Pinpoint the cell where the given text exists, returning its (x, y) midpoint coordinate. 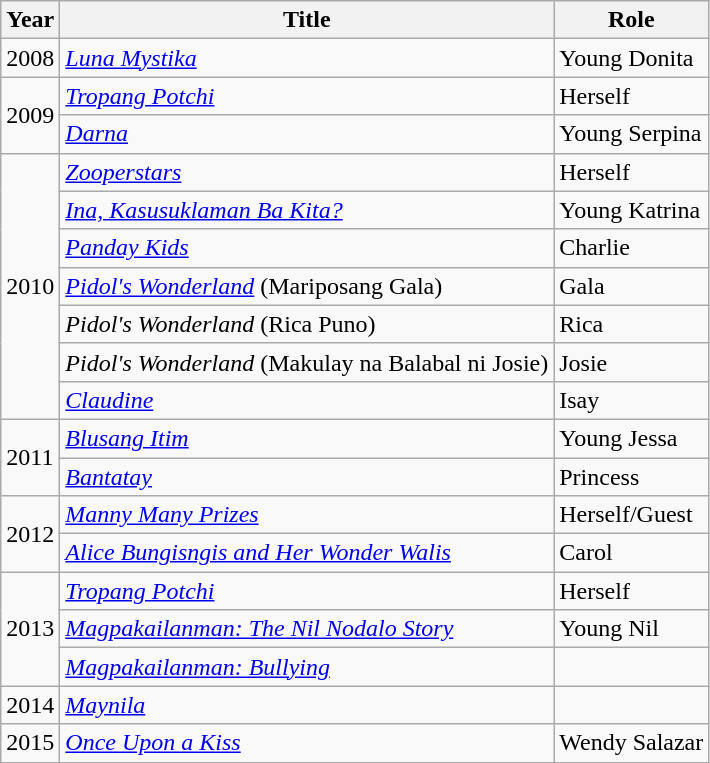
Maynila (307, 705)
Panday Kids (307, 248)
Magpakailanman: The Nil Nodalo Story (307, 629)
Bantatay (307, 477)
Young Donita (632, 58)
Rica (632, 324)
2010 (30, 286)
Gala (632, 286)
Young Katrina (632, 210)
Pidol's Wonderland (Makulay na Balabal ni Josie) (307, 362)
2014 (30, 705)
Princess (632, 477)
2015 (30, 743)
Alice Bungisngis and Her Wonder Walis (307, 553)
Charlie (632, 248)
Pidol's Wonderland (Mariposang Gala) (307, 286)
Luna Mystika (307, 58)
Year (30, 20)
Claudine (307, 400)
Carol (632, 553)
Young Serpina (632, 134)
Zooperstars (307, 172)
2013 (30, 629)
Blusang Itim (307, 438)
Josie (632, 362)
2008 (30, 58)
Herself/Guest (632, 515)
2012 (30, 534)
2009 (30, 115)
Manny Many Prizes (307, 515)
Young Jessa (632, 438)
Ina, Kasusuklaman Ba Kita? (307, 210)
Magpakailanman: Bullying (307, 667)
Pidol's Wonderland (Rica Puno) (307, 324)
Isay (632, 400)
Darna (307, 134)
Young Nil (632, 629)
Role (632, 20)
Once Upon a Kiss (307, 743)
Wendy Salazar (632, 743)
2011 (30, 457)
Title (307, 20)
